Extract the [X, Y] coordinate from the center of the cell holding the provided text.  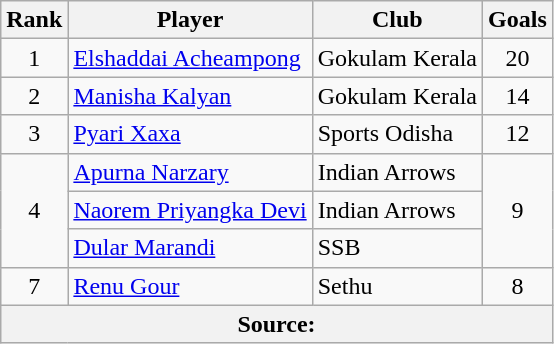
3 [34, 134]
Manisha Kalyan [190, 96]
Apurna Narzary [190, 172]
Naorem Priyangka Devi [190, 210]
Player [190, 20]
8 [518, 286]
4 [34, 210]
1 [34, 58]
7 [34, 286]
Elshaddai Acheampong [190, 58]
Source: [277, 324]
Sethu [397, 286]
Club [397, 20]
Renu Gour [190, 286]
12 [518, 134]
Dular Marandi [190, 248]
14 [518, 96]
Pyari Xaxa [190, 134]
Sports Odisha [397, 134]
2 [34, 96]
Rank [34, 20]
9 [518, 210]
SSB [397, 248]
Goals [518, 20]
20 [518, 58]
